Search for the cell housing the specified text and yield its (X, Y) center coordinate. 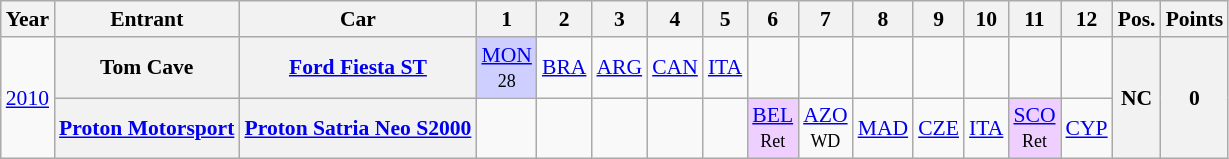
2 (564, 19)
Points (1195, 19)
4 (675, 19)
CYP (1087, 128)
CAN (675, 68)
MON28 (506, 68)
Tom Cave (146, 68)
NC (1137, 98)
SCORet (1034, 128)
Year (28, 19)
9 (938, 19)
BRA (564, 68)
MAD (884, 128)
7 (825, 19)
Proton Motorsport (146, 128)
AZOWD (825, 128)
Entrant (146, 19)
11 (1034, 19)
Car (358, 19)
Proton Satria Neo S2000 (358, 128)
0 (1195, 98)
10 (986, 19)
12 (1087, 19)
ARG (619, 68)
8 (884, 19)
2010 (28, 98)
3 (619, 19)
5 (725, 19)
BELRet (772, 128)
CZE (938, 128)
6 (772, 19)
1 (506, 19)
Pos. (1137, 19)
Ford Fiesta ST (358, 68)
